Extract the (x, y) coordinate from the center of the cell holding the provided text.  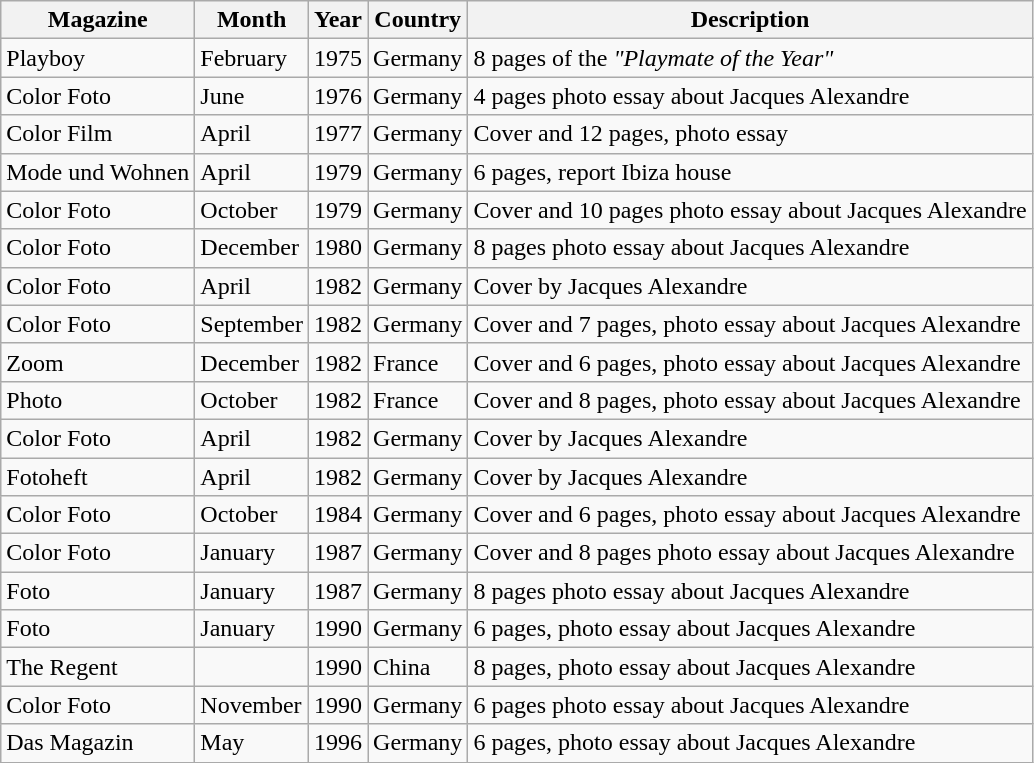
Description (750, 20)
Cover and 7 pages, photo essay about Jacques Alexandre (750, 324)
Country (418, 20)
Month (252, 20)
8 pages, photo essay about Jacques Alexandre (750, 667)
The Regent (98, 667)
1976 (338, 96)
1996 (338, 743)
1975 (338, 58)
Cover and 8 pages photo essay about Jacques Alexandre (750, 553)
Playboy (98, 58)
June (252, 96)
8 pages of the "Playmate of the Year" (750, 58)
September (252, 324)
1984 (338, 515)
Color Film (98, 134)
Cover and 10 pages photo essay about Jacques Alexandre (750, 210)
Year (338, 20)
Magazine (98, 20)
China (418, 667)
Mode und Wohnen (98, 172)
1977 (338, 134)
6 pages photo essay about Jacques Alexandre (750, 705)
Cover and 8 pages, photo essay about Jacques Alexandre (750, 400)
Zoom (98, 362)
February (252, 58)
6 pages, report Ibiza house (750, 172)
Cover and 12 pages, photo essay (750, 134)
May (252, 743)
4 pages photo essay about Jacques Alexandre (750, 96)
November (252, 705)
Das Magazin (98, 743)
Fotoheft (98, 477)
1980 (338, 248)
Photo (98, 400)
